From the cell containing the given text, extract its center point as [x, y] coordinate. 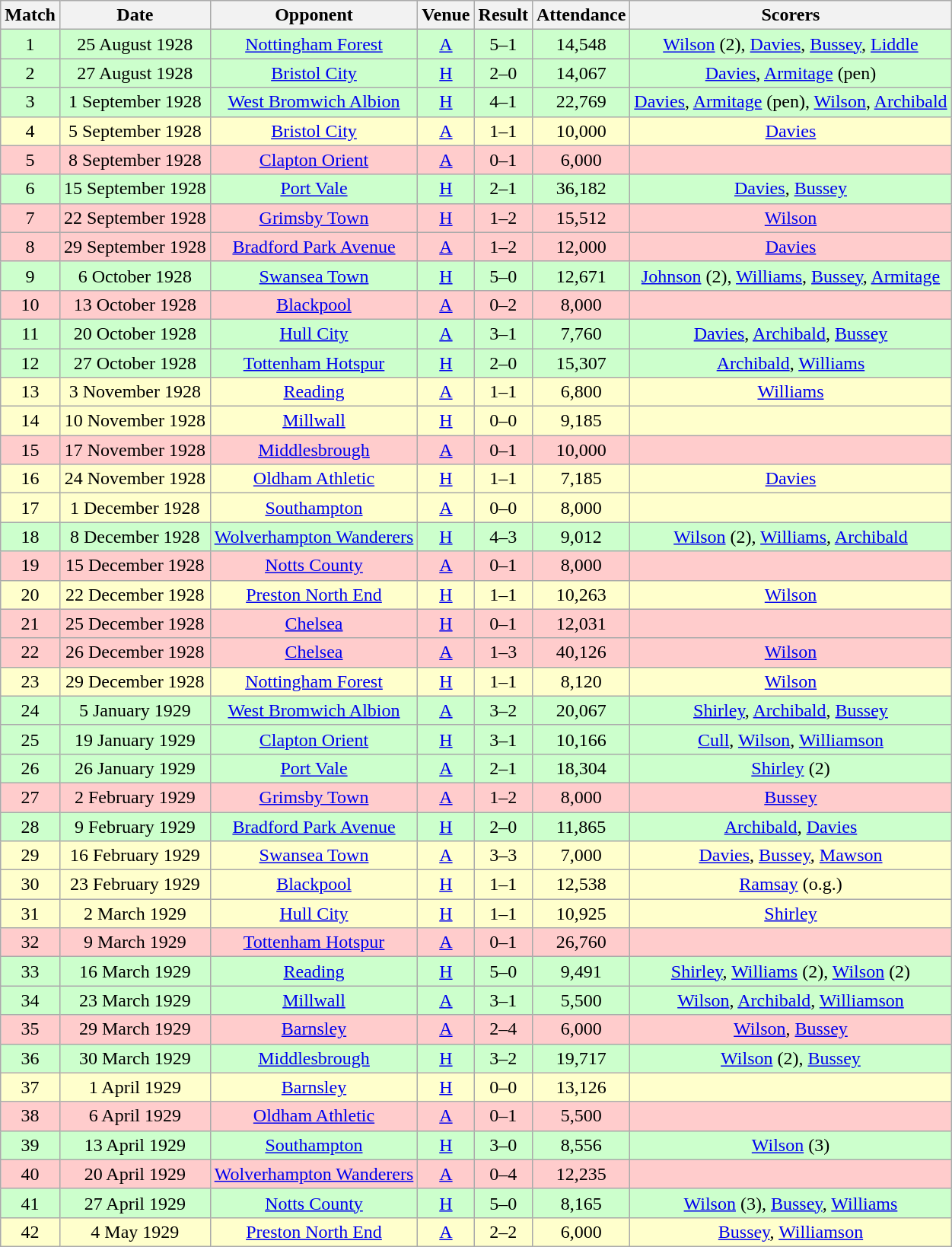
27 April 1929 [135, 1203]
14,067 [581, 73]
9,012 [581, 537]
Result [503, 15]
Davies, Armitage (pen) [791, 73]
Wilson (2), Davies, Bussey, Liddle [791, 44]
16 March 1929 [135, 971]
12,235 [581, 1174]
20 April 1929 [135, 1174]
10 November 1928 [135, 421]
16 [30, 479]
20 October 1928 [135, 333]
32 [30, 942]
5 September 1928 [135, 131]
8 [30, 247]
Ramsay (o.g.) [791, 885]
Archibald, Davies [791, 826]
Shirley (2) [791, 768]
Opponent [314, 15]
16 February 1929 [135, 856]
23 February 1929 [135, 885]
Shirley, Archibald, Bussey [791, 710]
11 [30, 333]
3 [30, 102]
0–4 [503, 1174]
20,067 [581, 710]
28 [30, 826]
29 December 1928 [135, 681]
37 [30, 1087]
26,760 [581, 942]
29 [30, 856]
15 September 1928 [135, 189]
Archibald, Williams [791, 363]
Wilson (3), Bussey, Williams [791, 1203]
Johnson (2), Williams, Bussey, Armitage [791, 276]
30 [30, 885]
1–3 [503, 652]
13 [30, 392]
3 November 1928 [135, 392]
35 [30, 1029]
30 March 1929 [135, 1058]
Wilson (2), Bussey [791, 1058]
25 [30, 739]
7 [30, 218]
7,760 [581, 333]
29 March 1929 [135, 1029]
8 September 1928 [135, 160]
Williams [791, 392]
10,925 [581, 914]
29 September 1928 [135, 247]
1 April 1929 [135, 1087]
Date [135, 15]
18,304 [581, 768]
26 December 1928 [135, 652]
24 November 1928 [135, 479]
8,165 [581, 1203]
Wilson, Bussey [791, 1029]
36,182 [581, 189]
24 [30, 710]
22,769 [581, 102]
Venue [446, 15]
21 [30, 623]
27 [30, 797]
26 [30, 768]
22 September 1928 [135, 218]
3–3 [503, 856]
42 [30, 1232]
38 [30, 1116]
Cull, Wilson, Williamson [791, 739]
26 January 1929 [135, 768]
2 March 1929 [135, 914]
Bussey [791, 797]
0–2 [503, 305]
15 [30, 450]
8,556 [581, 1145]
5–1 [503, 44]
10,166 [581, 739]
Shirley [791, 914]
41 [30, 1203]
Davies, Armitage (pen), Wilson, Archibald [791, 102]
13 October 1928 [135, 305]
34 [30, 1000]
9 March 1929 [135, 942]
12,000 [581, 247]
12 [30, 363]
Attendance [581, 15]
6 April 1929 [135, 1116]
Wilson, Archibald, Williamson [791, 1000]
13 April 1929 [135, 1145]
13,126 [581, 1087]
19 [30, 566]
Bussey, Williamson [791, 1232]
23 [30, 681]
2–4 [503, 1029]
Davies, Bussey, Mawson [791, 856]
17 [30, 508]
Shirley, Williams (2), Wilson (2) [791, 971]
9,491 [581, 971]
4–3 [503, 537]
7,185 [581, 479]
25 December 1928 [135, 623]
9,185 [581, 421]
Davies, Archibald, Bussey [791, 333]
19 January 1929 [135, 739]
6 [30, 189]
8 December 1928 [135, 537]
9 February 1929 [135, 826]
1 September 1928 [135, 102]
2–2 [503, 1232]
15 December 1928 [135, 566]
15,307 [581, 363]
6,800 [581, 392]
10,263 [581, 595]
25 August 1928 [135, 44]
4 [30, 131]
2 [30, 73]
12,031 [581, 623]
23 March 1929 [135, 1000]
10 [30, 305]
20 [30, 595]
Match [30, 15]
Wilson (3) [791, 1145]
18 [30, 537]
12,671 [581, 276]
39 [30, 1145]
Wilson (2), Williams, Archibald [791, 537]
27 October 1928 [135, 363]
1 December 1928 [135, 508]
15,512 [581, 218]
14 [30, 421]
22 December 1928 [135, 595]
40,126 [581, 652]
1 [30, 44]
19,717 [581, 1058]
36 [30, 1058]
5 January 1929 [135, 710]
14,548 [581, 44]
8,120 [581, 681]
17 November 1928 [135, 450]
40 [30, 1174]
5 [30, 160]
Scorers [791, 15]
6 October 1928 [135, 276]
33 [30, 971]
4 May 1929 [135, 1232]
27 August 1928 [135, 73]
2 February 1929 [135, 797]
3–0 [503, 1145]
12,538 [581, 885]
31 [30, 914]
Davies, Bussey [791, 189]
9 [30, 276]
7,000 [581, 856]
22 [30, 652]
11,865 [581, 826]
4–1 [503, 102]
